Return [x, y] of the center of cell containing provided text 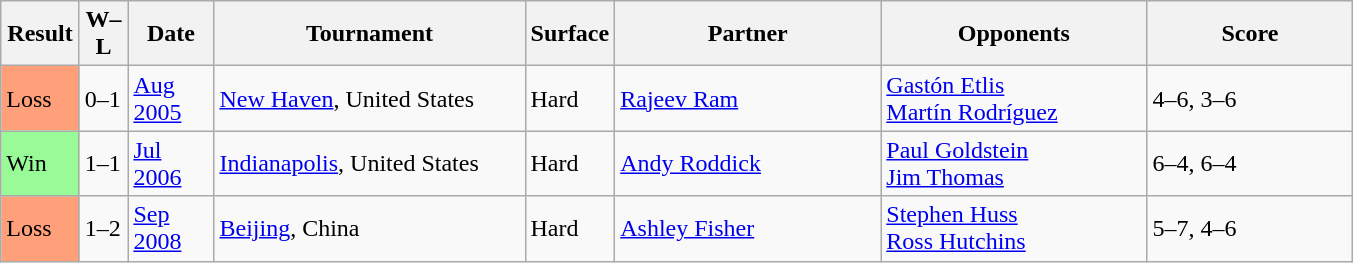
Surface [570, 34]
Ashley Fisher [748, 228]
5–7, 4–6 [1250, 228]
Beijing, China [370, 228]
Result [40, 34]
Paul Goldstein Jim Thomas [1014, 164]
Tournament [370, 34]
New Haven, United States [370, 98]
Rajeev Ram [748, 98]
4–6, 3–6 [1250, 98]
Score [1250, 34]
Win [40, 164]
W–L [104, 34]
1–2 [104, 228]
Partner [748, 34]
Gastón Etlis Martín Rodríguez [1014, 98]
Date [171, 34]
Andy Roddick [748, 164]
Opponents [1014, 34]
Aug 2005 [171, 98]
6–4, 6–4 [1250, 164]
0–1 [104, 98]
1–1 [104, 164]
Sep 2008 [171, 228]
Indianapolis, United States [370, 164]
Jul 2006 [171, 164]
Stephen Huss Ross Hutchins [1014, 228]
